Detect which cell encompasses the target text, then output its (X, Y) center coordinate. 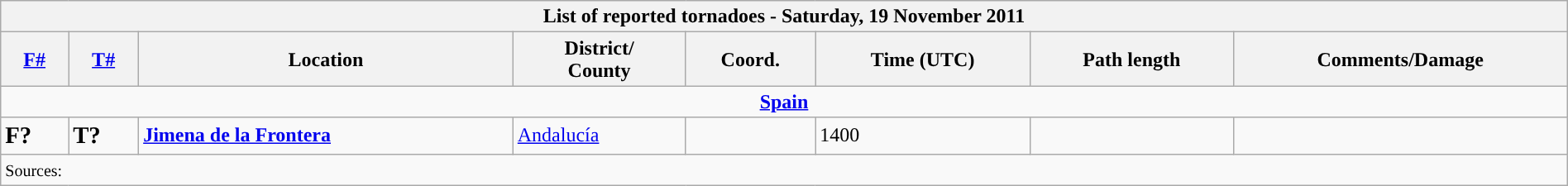
T# (104, 60)
Comments/Damage (1400, 60)
F? (35, 136)
District/County (599, 60)
Coord. (751, 60)
Location (326, 60)
Spain (784, 102)
F# (35, 60)
Path length (1132, 60)
Jimena de la Frontera (326, 136)
Sources: (784, 169)
List of reported tornadoes - Saturday, 19 November 2011 (784, 17)
T? (104, 136)
Andalucía (599, 136)
1400 (923, 136)
Time (UTC) (923, 60)
